Capture the cell that displays the provided text and extract its [X, Y] central coordinate. 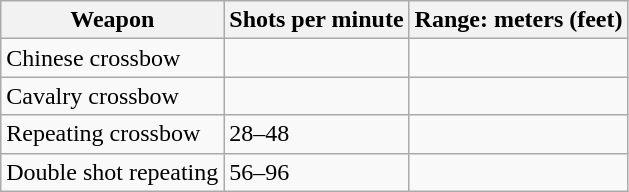
Shots per minute [316, 20]
Weapon [112, 20]
Cavalry crossbow [112, 96]
Double shot repeating [112, 172]
28–48 [316, 134]
Repeating crossbow [112, 134]
56–96 [316, 172]
Chinese crossbow [112, 58]
Range: meters (feet) [518, 20]
